Find where the given text appears and provide that cell's center as [X, Y] coordinate. 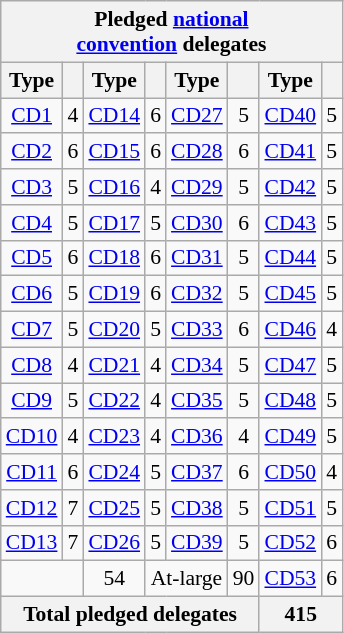
CD41 [290, 152]
CD11 [32, 472]
CD47 [290, 365]
CD7 [32, 330]
CD26 [114, 543]
Pledged nationalconvention delegates [172, 32]
CD14 [114, 116]
CD42 [290, 187]
CD16 [114, 187]
CD5 [32, 258]
CD44 [290, 258]
CD1 [32, 116]
CD17 [114, 223]
CD19 [114, 294]
CD50 [290, 472]
CD45 [290, 294]
CD31 [197, 258]
CD33 [197, 330]
CD39 [197, 543]
CD34 [197, 365]
CD32 [197, 294]
CD38 [197, 508]
CD15 [114, 152]
CD27 [197, 116]
CD21 [114, 365]
CD53 [290, 579]
CD51 [290, 508]
CD18 [114, 258]
CD13 [32, 543]
90 [244, 579]
415 [300, 615]
CD30 [197, 223]
CD49 [290, 437]
CD43 [290, 223]
CD4 [32, 223]
CD6 [32, 294]
CD24 [114, 472]
CD48 [290, 401]
CD2 [32, 152]
CD20 [114, 330]
CD40 [290, 116]
CD35 [197, 401]
CD29 [197, 187]
CD28 [197, 152]
CD9 [32, 401]
CD10 [32, 437]
CD25 [114, 508]
CD37 [197, 472]
CD12 [32, 508]
CD3 [32, 187]
54 [114, 579]
CD36 [197, 437]
At-large [186, 579]
CD52 [290, 543]
CD46 [290, 330]
CD23 [114, 437]
Total pledged delegates [130, 615]
CD22 [114, 401]
CD8 [32, 365]
